Search for the cell housing the specified text and yield its [x, y] center coordinate. 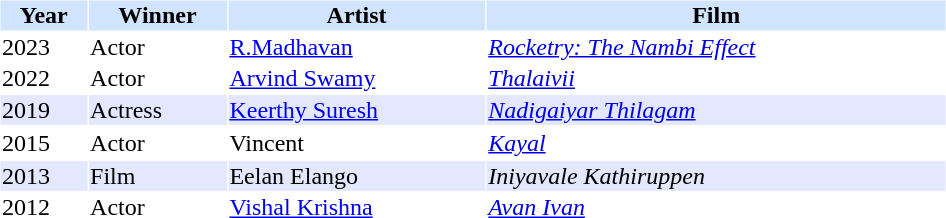
2019 [44, 110]
Year [44, 15]
Kayal [716, 143]
Winner [158, 15]
Vincent [356, 143]
2022 [44, 79]
Artist [356, 15]
Thalaivii [716, 79]
Arvind Swamy [356, 79]
2015 [44, 143]
Keerthy Suresh [356, 110]
Nadigaiyar Thilagam [716, 110]
2023 [44, 47]
Rocketry: The Nambi Effect [716, 47]
R.Madhavan [356, 47]
2013 [44, 176]
Actress [158, 110]
Iniyavale Kathiruppen [716, 176]
Eelan Elango [356, 176]
